Search for the cell housing the specified text and yield its (x, y) center coordinate. 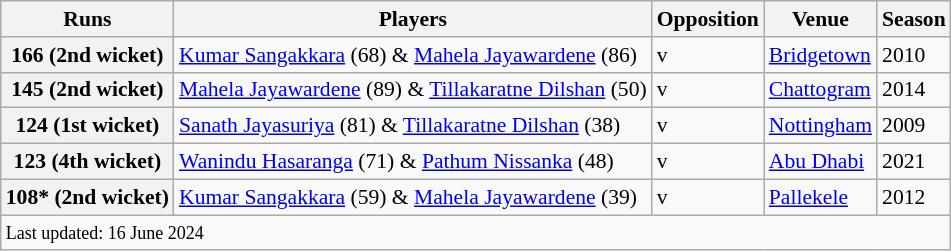
2021 (914, 162)
2014 (914, 90)
Sanath Jayasuriya (81) & Tillakaratne Dilshan (38) (413, 126)
Last updated: 16 June 2024 (476, 233)
Kumar Sangakkara (68) & Mahela Jayawardene (86) (413, 55)
2009 (914, 126)
Kumar Sangakkara (59) & Mahela Jayawardene (39) (413, 197)
Players (413, 19)
Season (914, 19)
145 (2nd wicket) (88, 90)
123 (4th wicket) (88, 162)
Mahela Jayawardene (89) & Tillakaratne Dilshan (50) (413, 90)
Runs (88, 19)
Abu Dhabi (820, 162)
Chattogram (820, 90)
108* (2nd wicket) (88, 197)
Wanindu Hasaranga (71) & Pathum Nissanka (48) (413, 162)
166 (2nd wicket) (88, 55)
Venue (820, 19)
2012 (914, 197)
Bridgetown (820, 55)
Opposition (708, 19)
124 (1st wicket) (88, 126)
2010 (914, 55)
Pallekele (820, 197)
Nottingham (820, 126)
